Locate the cell with the specified text and output its (x, y) center coordinate. 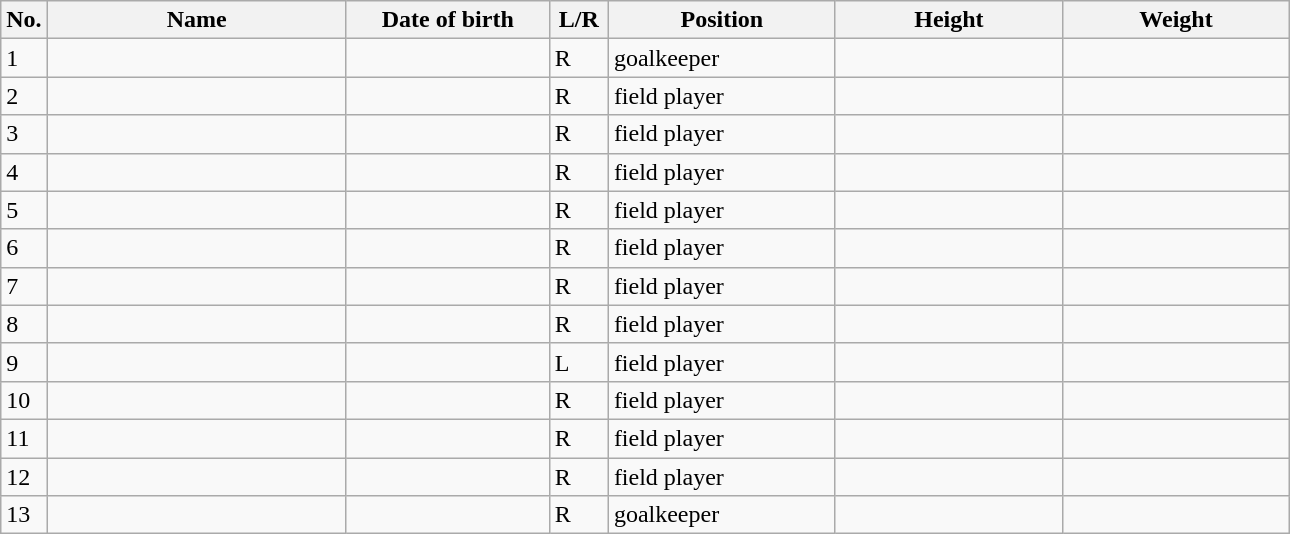
9 (24, 362)
L/R (578, 20)
7 (24, 286)
13 (24, 515)
No. (24, 20)
5 (24, 210)
Height (948, 20)
8 (24, 324)
L (578, 362)
11 (24, 438)
6 (24, 248)
Position (722, 20)
10 (24, 400)
4 (24, 172)
3 (24, 134)
Name (196, 20)
1 (24, 58)
Date of birth (448, 20)
12 (24, 477)
Weight (1176, 20)
2 (24, 96)
